Detect which cell encompasses the target text, then output its [x, y] center coordinate. 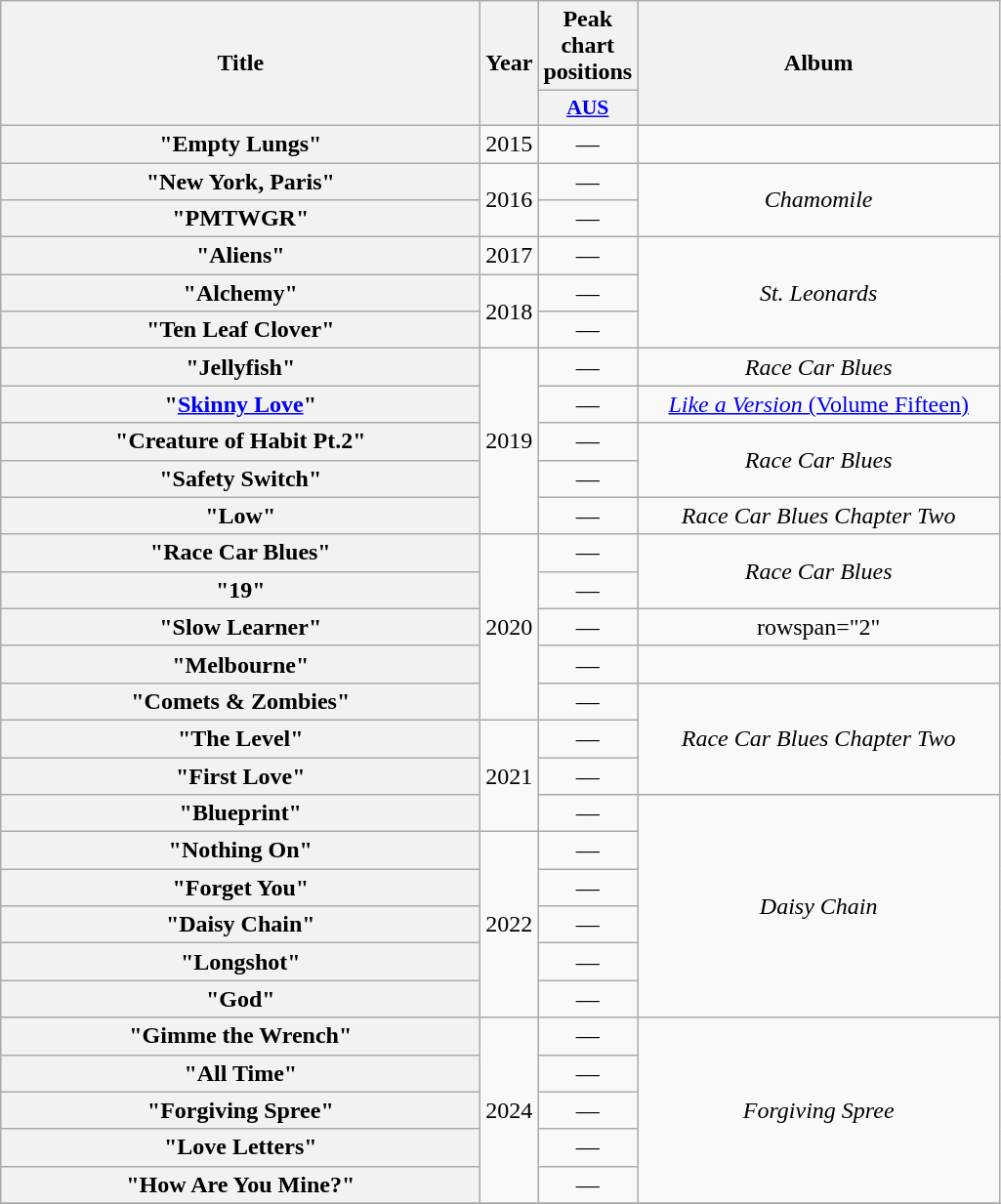
AUS [588, 108]
2016 [510, 199]
Album [818, 63]
Forgiving Spree [818, 1110]
"Love Letters" [240, 1147]
2015 [510, 144]
"Forget You" [240, 888]
"All Time" [240, 1073]
"19" [240, 590]
2022 [510, 925]
"Safety Switch" [240, 478]
Like a Version (Volume Fifteen) [818, 404]
2024 [510, 1110]
"PMTWGR" [240, 219]
"Low" [240, 516]
2017 [510, 256]
2018 [510, 311]
Chamomile [818, 199]
"How Are You Mine?" [240, 1184]
"Gimme the Wrench" [240, 1036]
rowspan="2" [818, 627]
Daisy Chain [818, 906]
"Race Car Blues" [240, 553]
"Aliens" [240, 256]
"Alchemy" [240, 293]
St. Leonards [818, 293]
"Blueprint" [240, 813]
"God" [240, 999]
"Skinny Love" [240, 404]
2020 [510, 627]
"New York, Paris" [240, 181]
Year [510, 63]
Peak chart positions [588, 46]
"Jellyfish" [240, 367]
2021 [510, 775]
"Comets & Zombies" [240, 701]
"Ten Leaf Clover" [240, 330]
"Daisy Chain" [240, 925]
"Forgiving Spree" [240, 1110]
"Empty Lungs" [240, 144]
"Longshot" [240, 962]
"The Level" [240, 738]
"Slow Learner" [240, 627]
"Melbourne" [240, 664]
Title [240, 63]
"Creature of Habit Pt.2" [240, 441]
"Nothing On" [240, 851]
"First Love" [240, 776]
2019 [510, 441]
